Output the (x, y) coordinate of the center of the cell containing the given text.  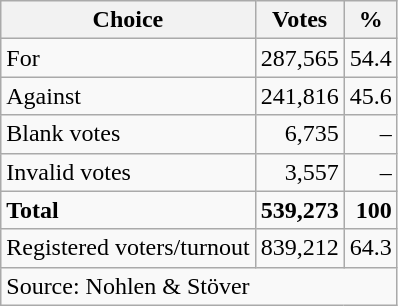
Total (128, 210)
45.6 (370, 96)
Votes (300, 20)
% (370, 20)
3,557 (300, 172)
287,565 (300, 58)
64.3 (370, 248)
539,273 (300, 210)
Registered voters/turnout (128, 248)
839,212 (300, 248)
Invalid votes (128, 172)
Source: Nohlen & Stöver (199, 286)
Choice (128, 20)
Against (128, 96)
241,816 (300, 96)
54.4 (370, 58)
100 (370, 210)
6,735 (300, 134)
Blank votes (128, 134)
For (128, 58)
